Locate the cell with the specified text and output its [X, Y] center coordinate. 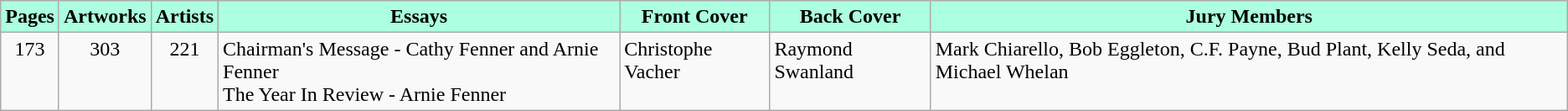
Mark Chiarello, Bob Eggleton, C.F. Payne, Bud Plant, Kelly Seda, and Michael Whelan [1249, 71]
Pages [30, 17]
173 [30, 71]
Back Cover [850, 17]
Raymond Swanland [850, 71]
Chairman's Message - Cathy Fenner and Arnie FennerThe Year In Review - Arnie Fenner [419, 71]
Artists [184, 17]
Christophe Vacher [695, 71]
221 [184, 71]
Jury Members [1249, 17]
Front Cover [695, 17]
Artworks [105, 17]
Essays [419, 17]
303 [105, 71]
